Return the (x, y) coordinate for the center point of the cell that contains the specified text.  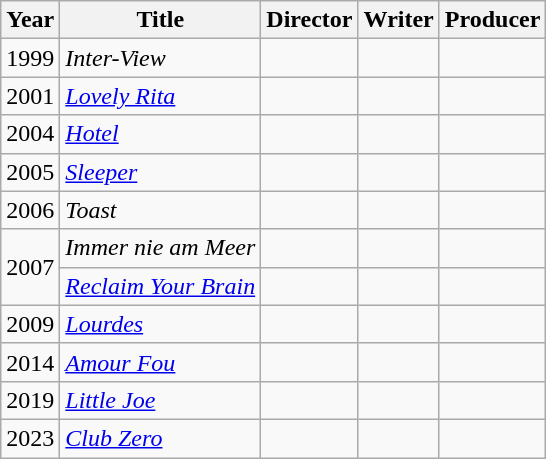
2009 (30, 324)
Toast (160, 210)
2019 (30, 400)
2023 (30, 438)
Reclaim Your Brain (160, 286)
Lovely Rita (160, 96)
2005 (30, 172)
Sleeper (160, 172)
Hotel (160, 134)
2006 (30, 210)
2007 (30, 267)
Little Joe (160, 400)
Writer (398, 20)
2014 (30, 362)
Club Zero (160, 438)
Producer (492, 20)
Year (30, 20)
2004 (30, 134)
Lourdes (160, 324)
Inter-View (160, 58)
Amour Fou (160, 362)
2001 (30, 96)
Immer nie am Meer (160, 248)
Director (310, 20)
Title (160, 20)
1999 (30, 58)
